Capture the cell that displays the provided text and extract its (X, Y) central coordinate. 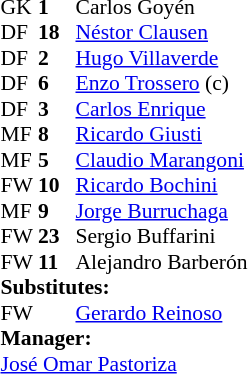
Substitutes: (124, 287)
8 (57, 135)
2 (57, 58)
Enzo Trossero (c) (161, 83)
Alejandro Barberón (161, 262)
Hugo Villaverde (161, 58)
Sergio Buffarini (161, 237)
Manager: (124, 339)
23 (57, 237)
Ricardo Bochini (161, 185)
Gerardo Reinoso (161, 313)
Carlos Enrique (161, 109)
6 (57, 83)
Claudio Marangoni (161, 160)
18 (57, 33)
11 (57, 262)
10 (57, 185)
Néstor Clausen (161, 33)
9 (57, 211)
3 (57, 109)
5 (57, 160)
Ricardo Giusti (161, 135)
Jorge Burruchaga (161, 211)
